Identify which cell holds the provided text, then report its (X, Y) central coordinate. 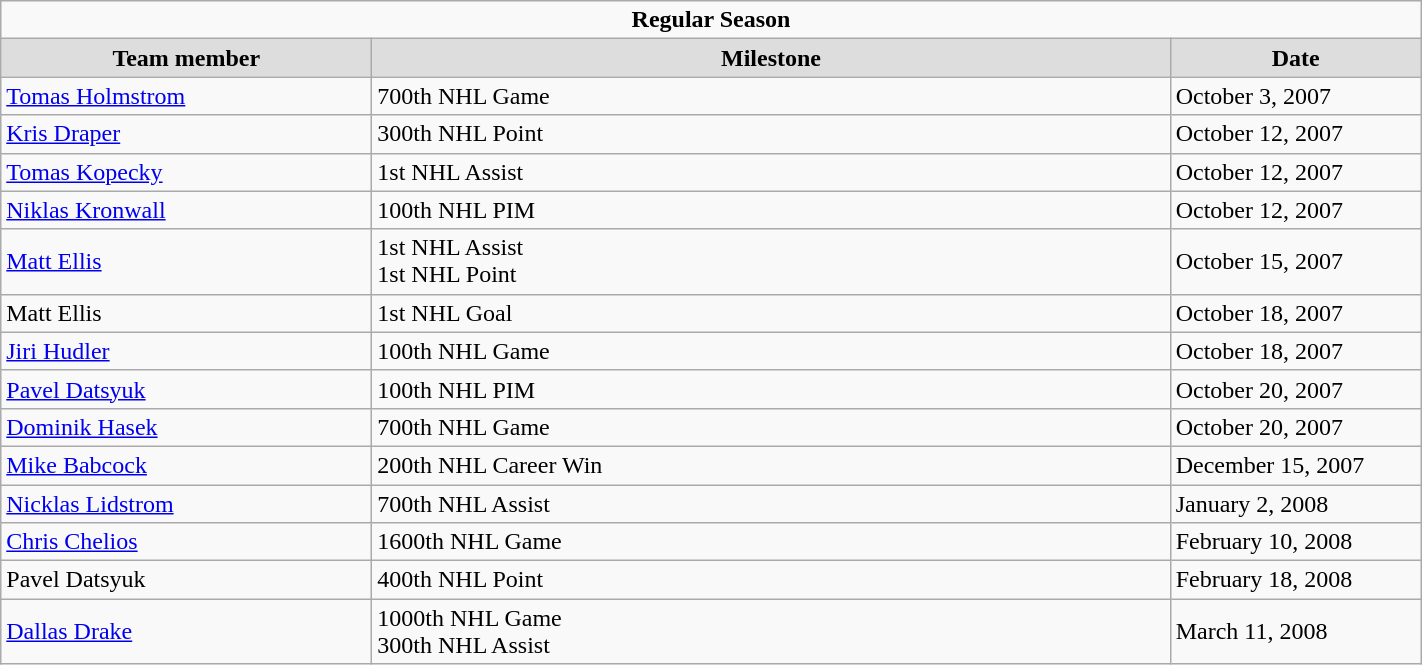
December 15, 2007 (1296, 465)
Mike Babcock (186, 465)
100th NHL Game (771, 351)
1st NHL Assist (771, 172)
Chris Chelios (186, 542)
700th NHL Assist (771, 503)
October 3, 2007 (1296, 96)
Jiri Hudler (186, 351)
Niklas Kronwall (186, 210)
1st NHL Assist1st NHL Point (771, 262)
October 15, 2007 (1296, 262)
1600th NHL Game (771, 542)
Milestone (771, 58)
1st NHL Goal (771, 313)
Nicklas Lidstrom (186, 503)
Dallas Drake (186, 632)
400th NHL Point (771, 580)
February 10, 2008 (1296, 542)
Date (1296, 58)
200th NHL Career Win (771, 465)
January 2, 2008 (1296, 503)
Tomas Holmstrom (186, 96)
Tomas Kopecky (186, 172)
March 11, 2008 (1296, 632)
Team member (186, 58)
Dominik Hasek (186, 427)
300th NHL Point (771, 134)
Regular Season (711, 20)
February 18, 2008 (1296, 580)
Kris Draper (186, 134)
1000th NHL Game300th NHL Assist (771, 632)
